Return [X, Y] of the center of cell containing provided text 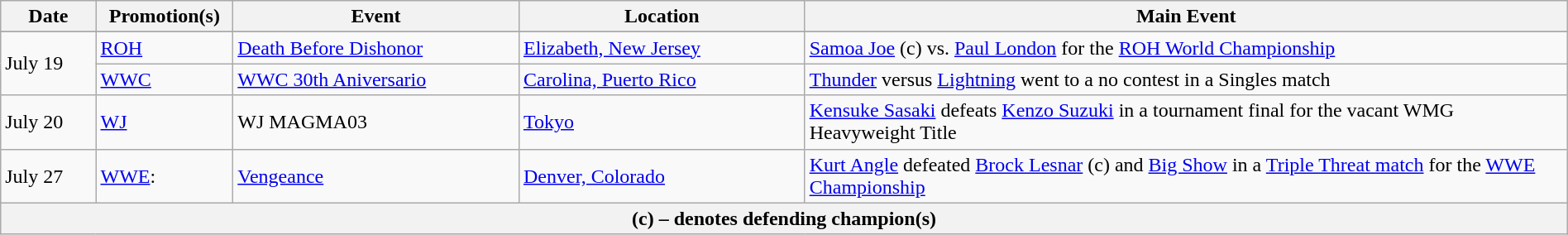
Date [48, 17]
Death Before Dishonor [376, 48]
Kurt Angle defeated Brock Lesnar (c) and Big Show in a Triple Threat match for the WWE Championship [1186, 175]
Kensuke Sasaki defeats Kenzo Suzuki in a tournament final for the vacant WMG Heavyweight Title [1186, 122]
ROH [165, 48]
Location [662, 17]
July 27 [48, 175]
WJ [165, 122]
Vengeance [376, 175]
Carolina, Puerto Rico [662, 79]
Samoa Joe (c) vs. Paul London for the ROH World Championship [1186, 48]
Event [376, 17]
WWE: [165, 175]
Denver, Colorado [662, 175]
(c) – denotes defending champion(s) [784, 218]
Tokyo [662, 122]
Main Event [1186, 17]
July 19 [48, 64]
WJ MAGMA03 [376, 122]
Elizabeth, New Jersey [662, 48]
Thunder versus Lightning went to a no contest in a Singles match [1186, 79]
July 20 [48, 122]
Promotion(s) [165, 17]
WWC [165, 79]
WWC 30th Aniversario [376, 79]
